For the text-containing cell, return its midpoint in (X, Y) coordinate format. 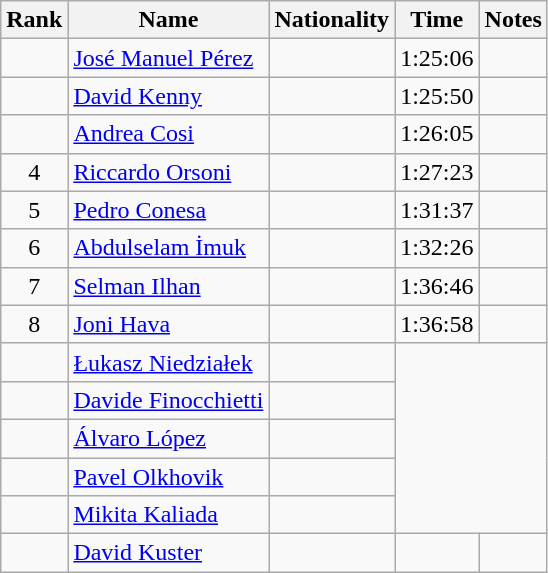
José Manuel Pérez (168, 58)
Pedro Conesa (168, 210)
David Kuster (168, 553)
1:25:50 (437, 96)
1:36:46 (437, 286)
1:26:05 (437, 134)
David Kenny (168, 96)
Álvaro López (168, 438)
Mikita Kaliada (168, 515)
Rank (34, 20)
1:36:58 (437, 324)
Joni Hava (168, 324)
Selman Ilhan (168, 286)
Pavel Olkhovik (168, 477)
Abdulselam İmuk (168, 248)
Notes (513, 20)
7 (34, 286)
6 (34, 248)
1:27:23 (437, 172)
1:32:26 (437, 248)
Andrea Cosi (168, 134)
1:31:37 (437, 210)
Łukasz Niedziałek (168, 362)
5 (34, 210)
4 (34, 172)
Davide Finocchietti (168, 400)
Name (168, 20)
Nationality (332, 20)
Riccardo Orsoni (168, 172)
8 (34, 324)
1:25:06 (437, 58)
Time (437, 20)
